Identify which cell holds the provided text, then report its (X, Y) central coordinate. 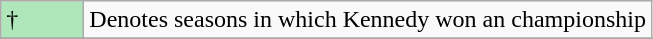
† (42, 20)
Denotes seasons in which Kennedy won an championship (368, 20)
